Determine the (x, y) coordinate at the center of the cell enclosing the given text.  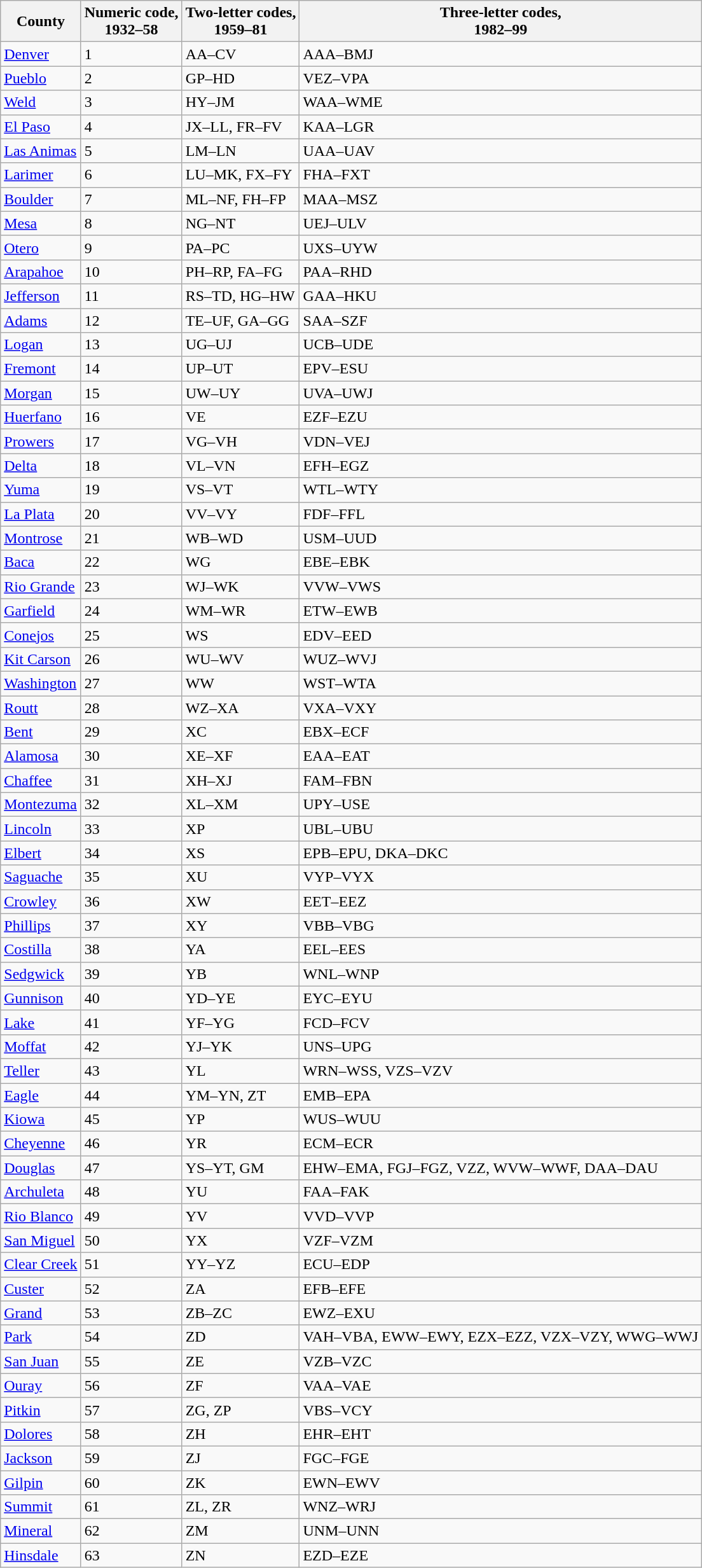
XE–XF (240, 756)
LM–LN (240, 151)
EWZ–EXU (501, 1313)
14 (131, 369)
WAA–WME (501, 102)
Three-letter codes,1982–99 (501, 22)
VXA–VXY (501, 708)
EMB–EPA (501, 1095)
XL–XM (240, 805)
WZ–XA (240, 708)
Sedgwick (41, 974)
SAA–SZF (501, 320)
EFH–EGZ (501, 466)
ZM (240, 1531)
ETW–EWB (501, 611)
50 (131, 1240)
YU (240, 1192)
XY (240, 926)
YR (240, 1144)
LU–MK, FX–FY (240, 175)
YV (240, 1216)
ZL, ZR (240, 1507)
43 (131, 1071)
Mesa (41, 223)
EZD–EZE (501, 1555)
46 (131, 1144)
9 (131, 247)
Cheyenne (41, 1144)
1 (131, 54)
VEZ–VPA (501, 78)
EBE–EBK (501, 562)
YY–YZ (240, 1265)
Denver (41, 54)
Alamosa (41, 756)
40 (131, 998)
55 (131, 1361)
WU–WV (240, 659)
VYP–VYX (501, 877)
XC (240, 732)
San Juan (41, 1361)
Routt (41, 708)
YB (240, 974)
Fremont (41, 369)
YS–YT, GM (240, 1168)
UBL–UBU (501, 829)
18 (131, 466)
61 (131, 1507)
31 (131, 781)
VZF–VZM (501, 1240)
WUZ–WVJ (501, 659)
UPY–USE (501, 805)
GP–HD (240, 78)
Morgan (41, 393)
EET–EEZ (501, 901)
2 (131, 78)
Jefferson (41, 296)
YF–YG (240, 1022)
WM–WR (240, 611)
32 (131, 805)
Adams (41, 320)
Moffat (41, 1046)
Logan (41, 345)
ZH (240, 1434)
FCD–FCV (501, 1022)
28 (131, 708)
30 (131, 756)
48 (131, 1192)
Mineral (41, 1531)
Saguache (41, 877)
WW (240, 683)
27 (131, 683)
Rio Grande (41, 586)
Kit Carson (41, 659)
10 (131, 272)
PAA–RHD (501, 272)
EAA–EAT (501, 756)
EDV–EED (501, 635)
29 (131, 732)
ZA (240, 1289)
YM–YN, ZT (240, 1095)
YJ–YK (240, 1046)
Larimer (41, 175)
VZB–VZC (501, 1361)
Prowers (41, 441)
16 (131, 417)
XS (240, 853)
GAA–HKU (501, 296)
VS–VT (240, 490)
UEJ–ULV (501, 223)
WST–WTA (501, 683)
3 (131, 102)
EBX–ECF (501, 732)
Las Animas (41, 151)
MAA–MSZ (501, 199)
13 (131, 345)
VBS–VCY (501, 1410)
ZN (240, 1555)
VBB–VBG (501, 926)
Teller (41, 1071)
EPV–ESU (501, 369)
Elbert (41, 853)
FHA–FXT (501, 175)
Eagle (41, 1095)
6 (131, 175)
XW (240, 901)
22 (131, 562)
Rio Blanco (41, 1216)
15 (131, 393)
39 (131, 974)
FGC–FGE (501, 1458)
36 (131, 901)
Phillips (41, 926)
UXS–UYW (501, 247)
UVA–UWJ (501, 393)
ZF (240, 1385)
YD–YE (240, 998)
Gunnison (41, 998)
Numeric code,1932–58 (131, 22)
XU (240, 877)
PA–PC (240, 247)
VL–VN (240, 466)
KAA–LGR (501, 127)
WJ–WK (240, 586)
45 (131, 1120)
ZJ (240, 1458)
59 (131, 1458)
ZD (240, 1337)
La Plata (41, 514)
60 (131, 1483)
Huerfano (41, 417)
Kiowa (41, 1120)
Bent (41, 732)
UAA–UAV (501, 151)
Garfield (41, 611)
ZG, ZP (240, 1410)
UNM–UNN (501, 1531)
ZK (240, 1483)
33 (131, 829)
Conejos (41, 635)
49 (131, 1216)
USM–UUD (501, 538)
Pueblo (41, 78)
Costilla (41, 950)
54 (131, 1337)
TE–UF, GA–GG (240, 320)
VE (240, 417)
RS–TD, HG–HW (240, 296)
Grand (41, 1313)
Lincoln (41, 829)
38 (131, 950)
Ouray (41, 1385)
FAA–FAK (501, 1192)
24 (131, 611)
FDF–FFL (501, 514)
Arapahoe (41, 272)
Delta (41, 466)
El Paso (41, 127)
UCB–UDE (501, 345)
ECU–EDP (501, 1265)
AA–CV (240, 54)
Douglas (41, 1168)
VDN–VEJ (501, 441)
Yuma (41, 490)
63 (131, 1555)
WRN–WSS, VZS–VZV (501, 1071)
5 (131, 151)
VAA–VAE (501, 1385)
EFB–EFE (501, 1289)
VV–VY (240, 514)
7 (131, 199)
23 (131, 586)
4 (131, 127)
ZB–ZC (240, 1313)
WS (240, 635)
WB–WD (240, 538)
35 (131, 877)
AAA–BMJ (501, 54)
EEL–EES (501, 950)
FAM–FBN (501, 781)
UG–UJ (240, 345)
San Miguel (41, 1240)
Two-letter codes,1959–81 (240, 22)
47 (131, 1168)
37 (131, 926)
PH–RP, FA–FG (240, 272)
Otero (41, 247)
YA (240, 950)
XP (240, 829)
20 (131, 514)
58 (131, 1434)
ECM–ECR (501, 1144)
EWN–EWV (501, 1483)
Hinsdale (41, 1555)
8 (131, 223)
56 (131, 1385)
YP (240, 1120)
Crowley (41, 901)
Summit (41, 1507)
41 (131, 1022)
26 (131, 659)
YX (240, 1240)
Jackson (41, 1458)
WG (240, 562)
County (41, 22)
VAH–VBA, EWW–EWY, EZX–EZZ, VZX–VZY, WWG–WWJ (501, 1337)
19 (131, 490)
53 (131, 1313)
ML–NF, FH–FP (240, 199)
34 (131, 853)
ZE (240, 1361)
57 (131, 1410)
42 (131, 1046)
EZF–EZU (501, 417)
Montrose (41, 538)
Lake (41, 1022)
VVD–VVP (501, 1216)
WTL–WTY (501, 490)
WUS–WUU (501, 1120)
Chaffee (41, 781)
Pitkin (41, 1410)
Archuleta (41, 1192)
NG–NT (240, 223)
Dolores (41, 1434)
62 (131, 1531)
51 (131, 1265)
WNZ–WRJ (501, 1507)
11 (131, 296)
YL (240, 1071)
Clear Creek (41, 1265)
EHR–EHT (501, 1434)
Custer (41, 1289)
VG–VH (240, 441)
Park (41, 1337)
17 (131, 441)
UNS–UPG (501, 1046)
JX–LL, FR–FV (240, 127)
XH–XJ (240, 781)
WNL–WNP (501, 974)
UP–UT (240, 369)
EYC–EYU (501, 998)
EHW–EMA, FGJ–FGZ, VZZ, WVW–WWF, DAA–DAU (501, 1168)
Baca (41, 562)
UW–UY (240, 393)
21 (131, 538)
Weld (41, 102)
Montezuma (41, 805)
HY–JM (240, 102)
44 (131, 1095)
VVW–VWS (501, 586)
EPB–EPU, DKA–DKC (501, 853)
52 (131, 1289)
25 (131, 635)
Boulder (41, 199)
Gilpin (41, 1483)
Washington (41, 683)
12 (131, 320)
